Scan for the cell matching the given text and deliver its (x, y) coordinate at center. 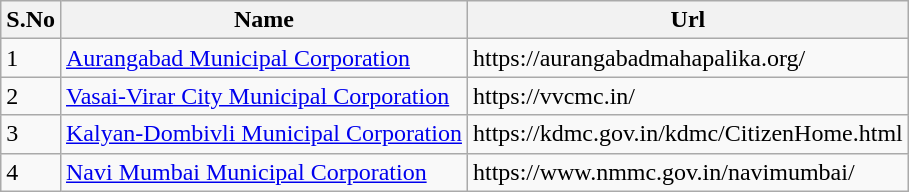
Name (264, 20)
Kalyan-Dombivli Municipal Corporation (264, 134)
2 (31, 96)
4 (31, 172)
https://kdmc.gov.in/kdmc/CitizenHome.html (688, 134)
https://www.nmmc.gov.in/navimumbai/ (688, 172)
Url (688, 20)
Navi Mumbai Municipal Corporation (264, 172)
Aurangabad Municipal Corporation (264, 58)
https://vvcmc.in/ (688, 96)
S.No (31, 20)
https://aurangabadmahapalika.org/ (688, 58)
3 (31, 134)
Vasai-Virar City Municipal Corporation (264, 96)
1 (31, 58)
